Scan for the cell matching the given text and deliver its [x, y] coordinate at center. 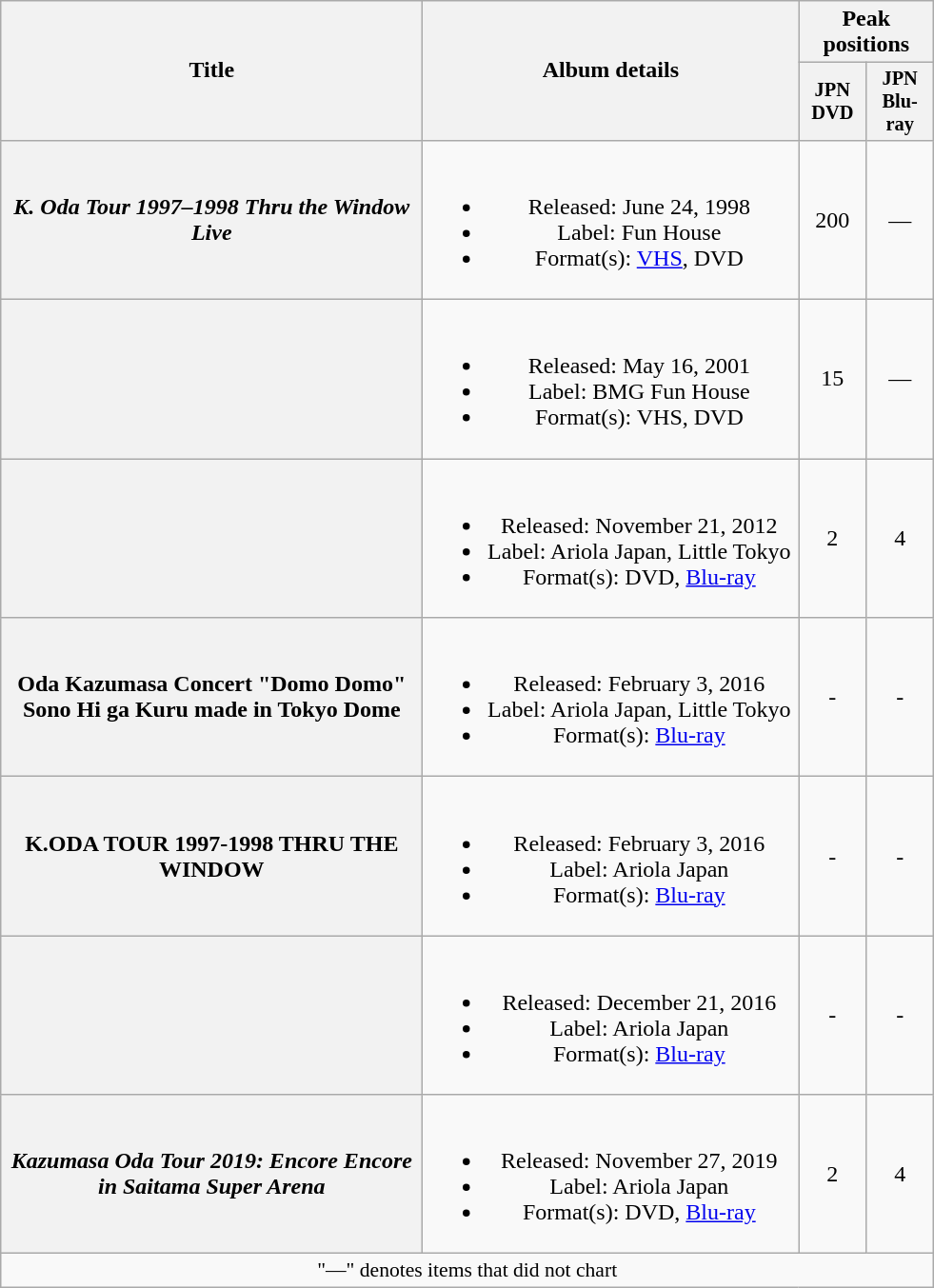
JPN Blu-ray [901, 102]
Released: December 21, 2016Label: Ariola JapanFormat(s): Blu-ray [611, 1015]
Released: May 16, 2001Label: BMG Fun HouseFormat(s): VHS, DVD [611, 379]
JPN DVD [832, 102]
Kazumasa Oda Tour 2019: Encore Encore in Saitama Super Arena [211, 1175]
Album details [611, 70]
Title [211, 70]
Released: November 21, 2012Label: Ariola Japan, Little TokyoFormat(s): DVD, Blu-ray [611, 539]
Released: November 27, 2019Label: Ariola JapanFormat(s): DVD, Blu-ray [611, 1175]
"—" denotes items that did not chart [467, 1271]
Released: June 24, 1998Label: Fun HouseFormat(s): VHS, DVD [611, 219]
200 [832, 219]
Peak positions [866, 32]
15 [832, 379]
Oda Kazumasa Concert "Domo Domo" Sono Hi ga Kuru made in Tokyo Dome [211, 697]
Released: February 3, 2016Label: Ariola Japan, Little TokyoFormat(s): Blu-ray [611, 697]
K. Oda Tour 1997–1998 Thru the Window Live [211, 219]
Released: February 3, 2016Label: Ariola JapanFormat(s): Blu-ray [611, 857]
K.ODA TOUR 1997-1998 THRU THE WINDOW [211, 857]
